Search for the cell housing the specified text and yield its [X, Y] center coordinate. 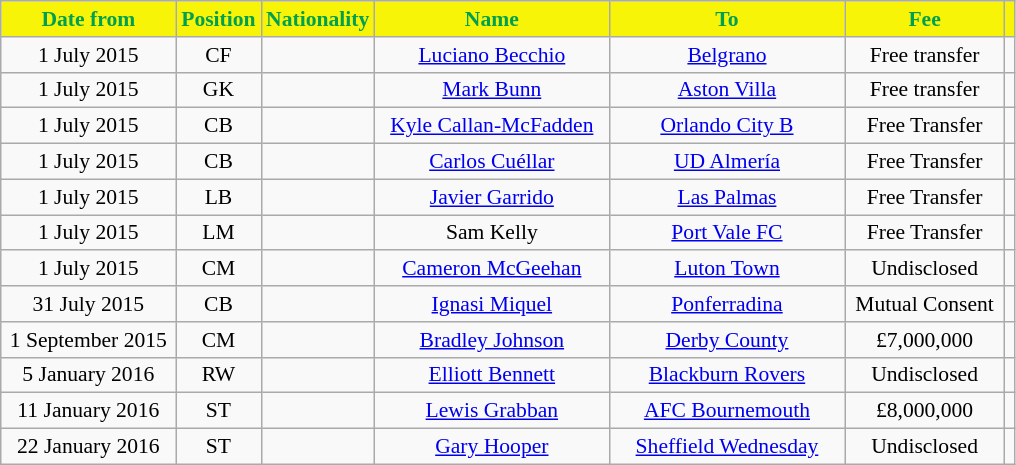
Ponferradina [726, 304]
Lewis Grabban [492, 411]
Las Palmas [726, 197]
Sam Kelly [492, 233]
To [726, 19]
Name [492, 19]
22 January 2016 [88, 447]
LB [218, 197]
Luciano Becchio [492, 55]
Port Vale FC [726, 233]
Fee [925, 19]
Orlando City B [726, 126]
GK [218, 90]
Kyle Callan-McFadden [492, 126]
Gary Hooper [492, 447]
11 January 2016 [88, 411]
CF [218, 55]
UD Almería [726, 162]
Nationality [318, 19]
Sheffield Wednesday [726, 447]
Aston Villa [726, 90]
Javier Garrido [492, 197]
Blackburn Rovers [726, 375]
AFC Bournemouth [726, 411]
31 July 2015 [88, 304]
Luton Town [726, 269]
Belgrano [726, 55]
LM [218, 233]
Position [218, 19]
Carlos Cuéllar [492, 162]
Ignasi Miquel [492, 304]
Cameron McGeehan [492, 269]
Mark Bunn [492, 90]
1 September 2015 [88, 340]
RW [218, 375]
Elliott Bennett [492, 375]
£8,000,000 [925, 411]
Derby County [726, 340]
Mutual Consent [925, 304]
£7,000,000 [925, 340]
5 January 2016 [88, 375]
Date from [88, 19]
Bradley Johnson [492, 340]
